Identify which cell holds the provided text, then report its [x, y] central coordinate. 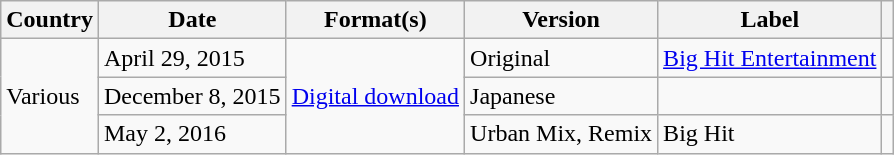
Big Hit Entertainment [770, 58]
Urban Mix, Remix [562, 134]
December 8, 2015 [192, 96]
Label [770, 20]
Version [562, 20]
April 29, 2015 [192, 58]
Big Hit [770, 134]
Japanese [562, 96]
Original [562, 58]
Date [192, 20]
Country [50, 20]
Various [50, 96]
Digital download [375, 96]
Format(s) [375, 20]
May 2, 2016 [192, 134]
